Identify which cell holds the provided text, then report its [x, y] central coordinate. 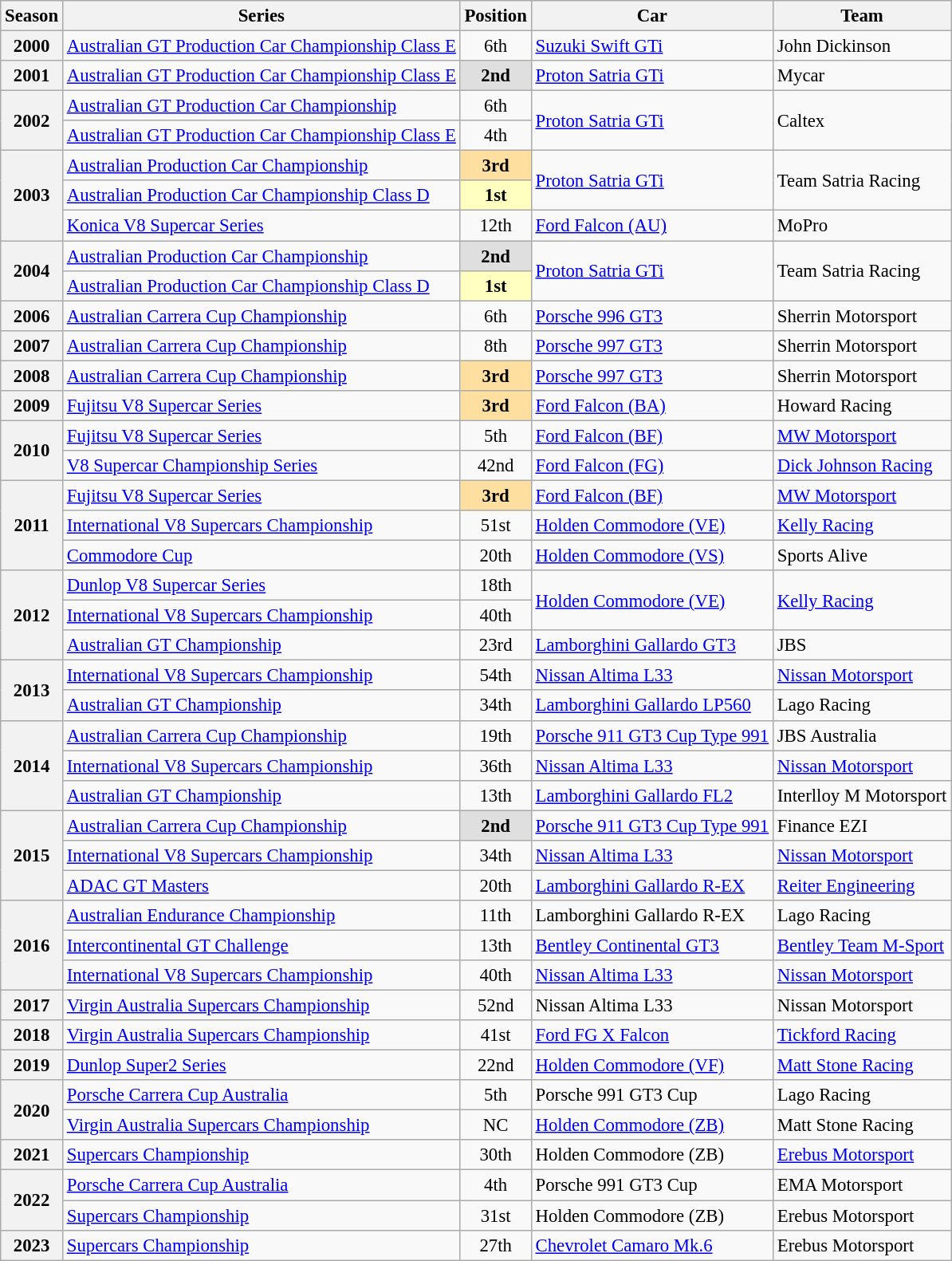
2003 [32, 196]
2015 [32, 855]
2013 [32, 691]
Dunlop Super2 Series [262, 1066]
Interlloy M Motorsport [861, 795]
Lamborghini Gallardo FL2 [652, 795]
Dunlop V8 Supercar Series [262, 585]
22nd [496, 1066]
51st [496, 526]
42nd [496, 466]
12th [496, 226]
Series [262, 16]
Howard Racing [861, 406]
Chevrolet Camaro Mk.6 [652, 1245]
2002 [32, 121]
2000 [32, 46]
MoPro [861, 226]
52nd [496, 1006]
Konica V8 Supercar Series [262, 226]
2006 [32, 316]
Caltex [861, 121]
Bentley Continental GT3 [652, 945]
JBS [861, 645]
2017 [32, 1006]
31st [496, 1216]
Holden Commodore (VS) [652, 556]
Tickford Racing [861, 1035]
John Dickinson [861, 46]
JBS Australia [861, 735]
Ford Falcon (BA) [652, 406]
Sports Alive [861, 556]
2004 [32, 271]
27th [496, 1245]
Season [32, 16]
2018 [32, 1035]
Australian GT Production Car Championship [262, 106]
2008 [32, 376]
2011 [32, 525]
ADAC GT Masters [262, 885]
2001 [32, 76]
V8 Supercar Championship Series [262, 466]
36th [496, 766]
2012 [32, 616]
Dick Johnson Racing [861, 466]
Finance EZI [861, 826]
54th [496, 676]
Mycar [861, 76]
Bentley Team M-Sport [861, 945]
NC [496, 1125]
23rd [496, 645]
Porsche 996 GT3 [652, 316]
Team [861, 16]
Lamborghini Gallardo LP560 [652, 706]
Ford Falcon (AU) [652, 226]
2021 [32, 1156]
19th [496, 735]
Reiter Engineering [861, 885]
2022 [32, 1200]
Australian Endurance Championship [262, 916]
Intercontinental GT Challenge [262, 945]
EMA Motorsport [861, 1185]
Commodore Cup [262, 556]
2016 [32, 946]
41st [496, 1035]
2023 [32, 1245]
Suzuki Swift GTi [652, 46]
2014 [32, 766]
Position [496, 16]
2020 [32, 1110]
2010 [32, 450]
30th [496, 1156]
2007 [32, 345]
Lamborghini Gallardo GT3 [652, 645]
11th [496, 916]
Ford FG X Falcon [652, 1035]
2009 [32, 406]
Car [652, 16]
8th [496, 345]
Ford Falcon (FG) [652, 466]
2019 [32, 1066]
Holden Commodore (VF) [652, 1066]
18th [496, 585]
